For the text-containing cell, return its midpoint in [x, y] coordinate format. 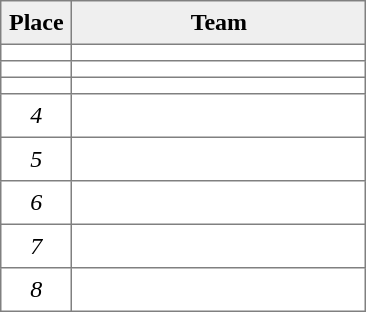
8 [36, 290]
Team [219, 23]
5 [36, 159]
4 [36, 116]
Place [36, 23]
7 [36, 246]
6 [36, 203]
